Provide the (x, y) coordinate of the cell's center where the given text is located.  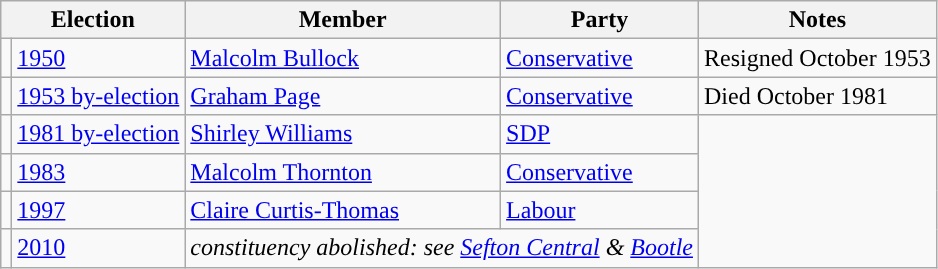
1981 by-election (98, 134)
Member (343, 20)
Malcolm Thornton (343, 172)
Malcolm Bullock (343, 58)
1983 (98, 172)
Notes (817, 20)
Party (600, 20)
2010 (98, 248)
1950 (98, 58)
constituency abolished: see Sefton Central & Bootle (442, 248)
1953 by-election (98, 96)
1997 (98, 210)
Graham Page (343, 96)
Election (93, 20)
SDP (600, 134)
Shirley Williams (343, 134)
Resigned October 1953 (817, 58)
Claire Curtis-Thomas (343, 210)
Died October 1981 (817, 96)
Labour (600, 210)
